Find where the given text appears and provide that cell's center as (x, y) coordinate. 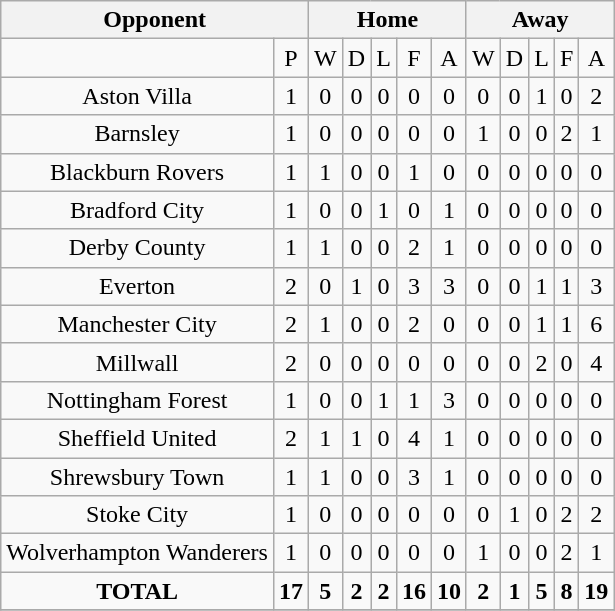
Aston Villa (138, 96)
Millwall (138, 362)
Opponent (155, 20)
Shrewsbury Town (138, 477)
P (290, 58)
Derby County (138, 248)
Sheffield United (138, 438)
8 (566, 591)
10 (448, 591)
Away (540, 20)
Nottingham Forest (138, 400)
6 (596, 324)
17 (290, 591)
Wolverhampton Wanderers (138, 553)
Home (387, 20)
19 (596, 591)
16 (414, 591)
Blackburn Rovers (138, 172)
Bradford City (138, 210)
Manchester City (138, 324)
Stoke City (138, 515)
Barnsley (138, 134)
TOTAL (138, 591)
Everton (138, 286)
